Detect which cell encompasses the target text, then output its [x, y] center coordinate. 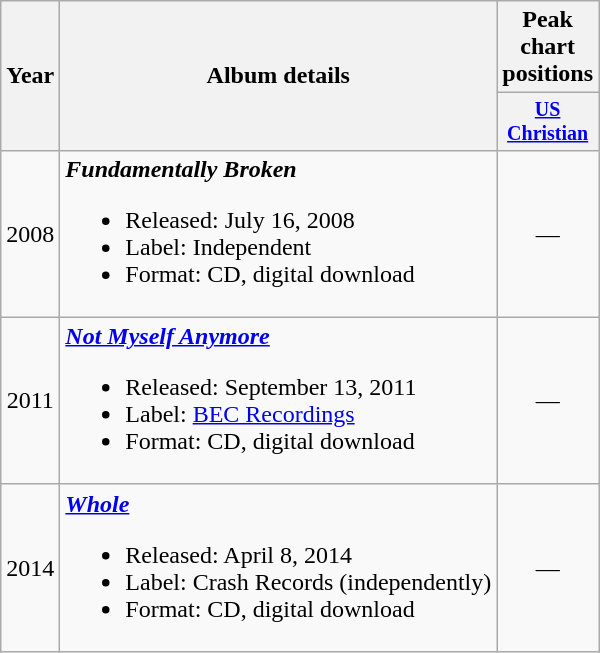
Not Myself AnymoreReleased: September 13, 2011Label: BEC RecordingsFormat: CD, digital download [278, 400]
Year [30, 76]
USChristian [548, 122]
2011 [30, 400]
WholeReleased: April 8, 2014Label: Crash Records (independently)Format: CD, digital download [278, 568]
2008 [30, 234]
Peak chart positions [548, 47]
2014 [30, 568]
Fundamentally BrokenReleased: July 16, 2008Label: IndependentFormat: CD, digital download [278, 234]
Album details [278, 76]
